For the text-containing cell, return its midpoint in (x, y) coordinate format. 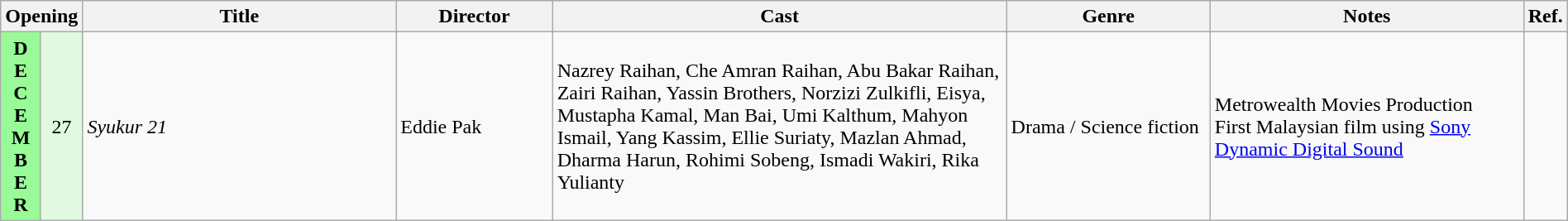
Notes (1366, 17)
Title (240, 17)
Drama / Science fiction (1108, 126)
Opening (41, 17)
Genre (1108, 17)
Cast (779, 17)
Director (475, 17)
Metrowealth Movies ProductionFirst Malaysian film using Sony Dynamic Digital Sound (1366, 126)
27 (61, 126)
Ref. (1545, 17)
DECEMBER (22, 126)
Eddie Pak (475, 126)
Syukur 21 (240, 126)
